Locate the cell with the specified text and output its [x, y] center coordinate. 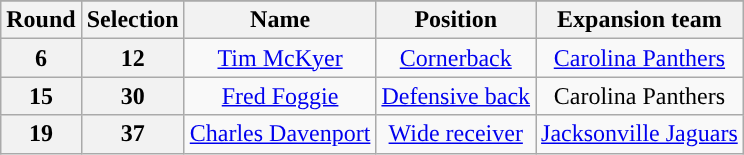
Name [280, 20]
Charles Davenport [280, 134]
19 [41, 134]
Expansion team [640, 20]
37 [132, 134]
Wide receiver [456, 134]
Position [456, 20]
15 [41, 96]
Fred Foggie [280, 96]
Jacksonville Jaguars [640, 134]
Defensive back [456, 96]
Selection [132, 20]
Tim McKyer [280, 58]
Cornerback [456, 58]
6 [41, 58]
Round [41, 20]
30 [132, 96]
12 [132, 58]
